Return the [X, Y] coordinate for the center point of the cell that contains the specified text.  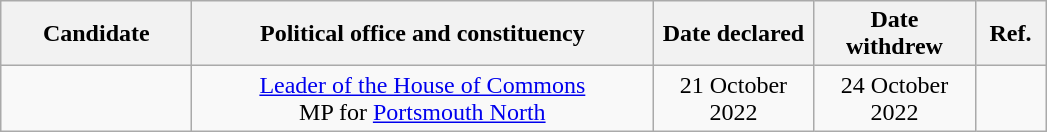
Leader of the House of Commons MP for Portsmouth North [422, 98]
Candidate [96, 34]
Date withdrew [894, 34]
24 October 2022 [894, 98]
Ref. [1010, 34]
Date declared [734, 34]
Political office and constituency [422, 34]
21 October 2022 [734, 98]
